Pinpoint the cell where the given text exists, returning its (X, Y) midpoint coordinate. 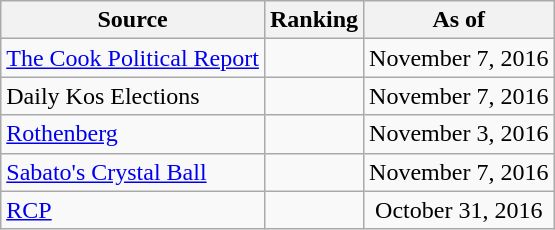
Sabato's Crystal Ball (133, 172)
October 31, 2016 (459, 210)
RCP (133, 210)
Rothenberg (133, 134)
Ranking (314, 20)
Daily Kos Elections (133, 96)
Source (133, 20)
The Cook Political Report (133, 58)
As of (459, 20)
November 3, 2016 (459, 134)
